Output the [X, Y] coordinate of the center of the cell containing the given text.  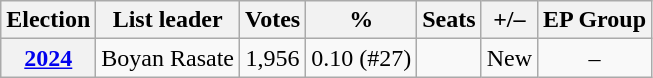
Election [48, 20]
EP Group [595, 20]
Seats [449, 20]
+/– [509, 20]
– [595, 58]
% [362, 20]
New [509, 58]
Boyan Rasate [168, 58]
0.10 (#27) [362, 58]
List leader [168, 20]
Votes [273, 20]
1,956 [273, 58]
2024 [48, 58]
